Capture the cell that displays the provided text and extract its [x, y] central coordinate. 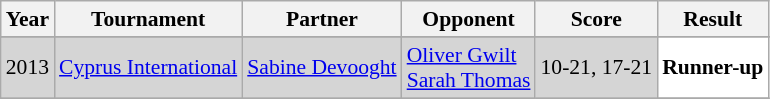
Runner-up [712, 68]
Partner [322, 19]
Result [712, 19]
Oliver Gwilt Sarah Thomas [469, 68]
Opponent [469, 19]
Tournament [148, 19]
Cyprus International [148, 68]
Year [28, 19]
Score [596, 19]
2013 [28, 68]
Sabine Devooght [322, 68]
10-21, 17-21 [596, 68]
